Find where the given text appears and provide that cell's center as [x, y] coordinate. 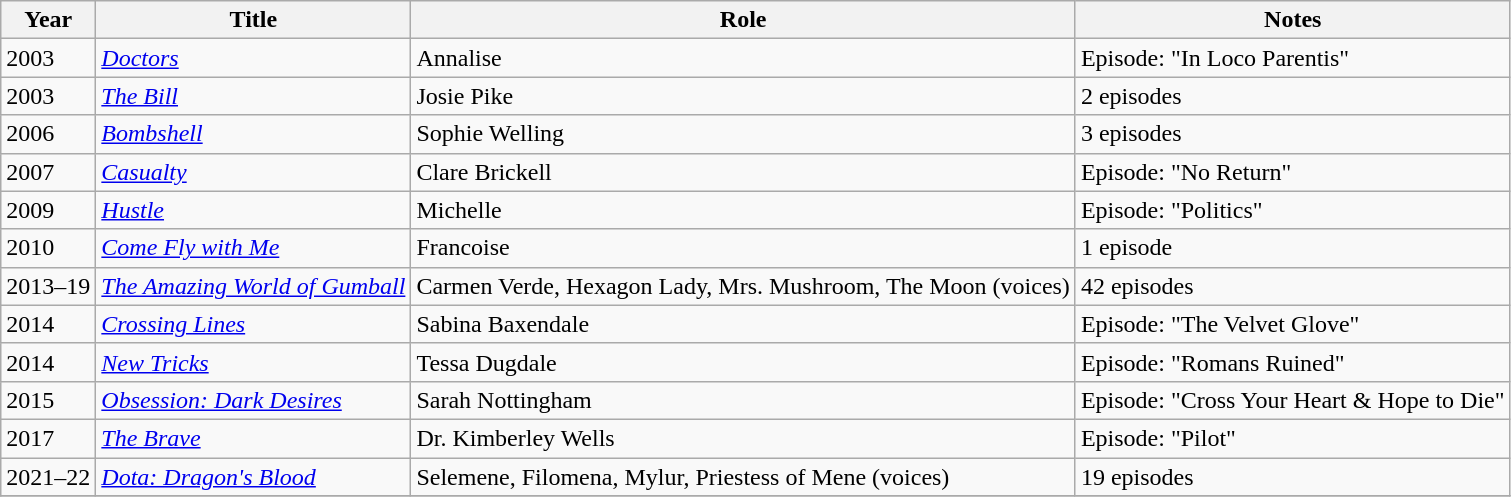
Annalise [743, 58]
2013–19 [48, 286]
Notes [1292, 20]
1 episode [1292, 248]
2007 [48, 172]
Episode: "Pilot" [1292, 438]
2 episodes [1292, 96]
Michelle [743, 210]
2009 [48, 210]
2015 [48, 400]
New Tricks [254, 362]
Episode: "In Loco Parentis" [1292, 58]
Obsession: Dark Desires [254, 400]
Selemene, Filomena, Mylur, Priestess of Mene (voices) [743, 477]
Hustle [254, 210]
Sophie Welling [743, 134]
3 episodes [1292, 134]
19 episodes [1292, 477]
Sabina Baxendale [743, 324]
Come Fly with Me [254, 248]
The Brave [254, 438]
Carmen Verde, Hexagon Lady, Mrs. Mushroom, The Moon (voices) [743, 286]
Sarah Nottingham [743, 400]
Year [48, 20]
Crossing Lines [254, 324]
Role [743, 20]
Episode: "Romans Ruined" [1292, 362]
The Amazing World of Gumball [254, 286]
Tessa Dugdale [743, 362]
Dota: Dragon's Blood [254, 477]
2021–22 [48, 477]
Clare Brickell [743, 172]
42 episodes [1292, 286]
Episode: "Politics" [1292, 210]
2017 [48, 438]
Title [254, 20]
Episode: "The Velvet Glove" [1292, 324]
2010 [48, 248]
Josie Pike [743, 96]
Episode: "Cross Your Heart & Hope to Die" [1292, 400]
Bombshell [254, 134]
2006 [48, 134]
Francoise [743, 248]
Dr. Kimberley Wells [743, 438]
Casualty [254, 172]
Doctors [254, 58]
The Bill [254, 96]
Episode: "No Return" [1292, 172]
